Extract the (X, Y) coordinate from the center of the cell holding the provided text.  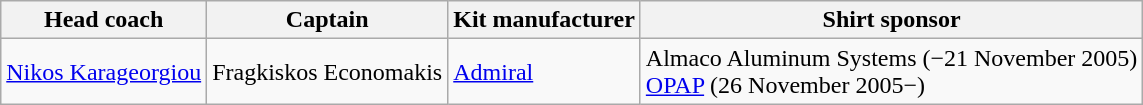
Shirt sponsor (892, 20)
Captain (328, 20)
Admiral (544, 72)
Head coach (104, 20)
Kit manufacturer (544, 20)
Almaco Aluminum Systems (−21 November 2005) OPAP (26 November 2005−) (892, 72)
Fragkiskos Economakis (328, 72)
Nikos Karageorgiou (104, 72)
